Provide the [X, Y] coordinate of the cell's center where the given text is located.  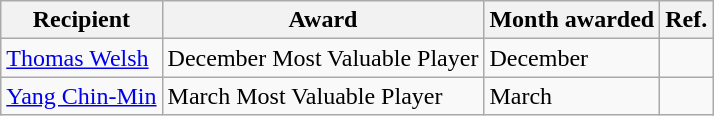
Recipient [82, 20]
Thomas Welsh [82, 58]
Ref. [686, 20]
Yang Chin-Min [82, 96]
December [572, 58]
March Most Valuable Player [323, 96]
March [572, 96]
December Most Valuable Player [323, 58]
Award [323, 20]
Month awarded [572, 20]
